Provide the (x, y) coordinate of the cell's center where the given text is located.  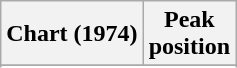
Peakposition (189, 34)
Chart (1974) (72, 34)
